Scan for the cell matching the given text and deliver its [x, y] coordinate at center. 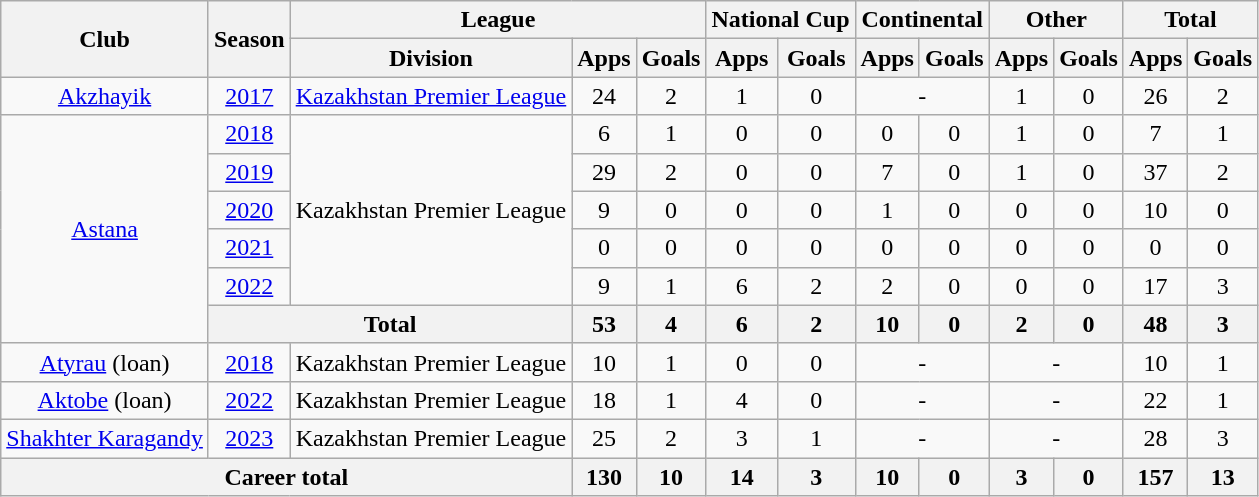
2019 [249, 172]
14 [742, 477]
Akzhayik [105, 96]
Other [1056, 20]
26 [1155, 96]
13 [1223, 477]
29 [604, 172]
157 [1155, 477]
2021 [249, 248]
Atyrau (loan) [105, 362]
53 [604, 324]
Club [105, 39]
18 [604, 400]
17 [1155, 286]
National Cup [780, 20]
Shakhter Karagandy [105, 438]
Career total [286, 477]
25 [604, 438]
Astana [105, 229]
2023 [249, 438]
28 [1155, 438]
37 [1155, 172]
22 [1155, 400]
Season [249, 39]
2017 [249, 96]
League [498, 20]
130 [604, 477]
Aktobe (loan) [105, 400]
Division [431, 58]
24 [604, 96]
48 [1155, 324]
2020 [249, 210]
Continental [922, 20]
